Return (X, Y) of the center of cell containing provided text 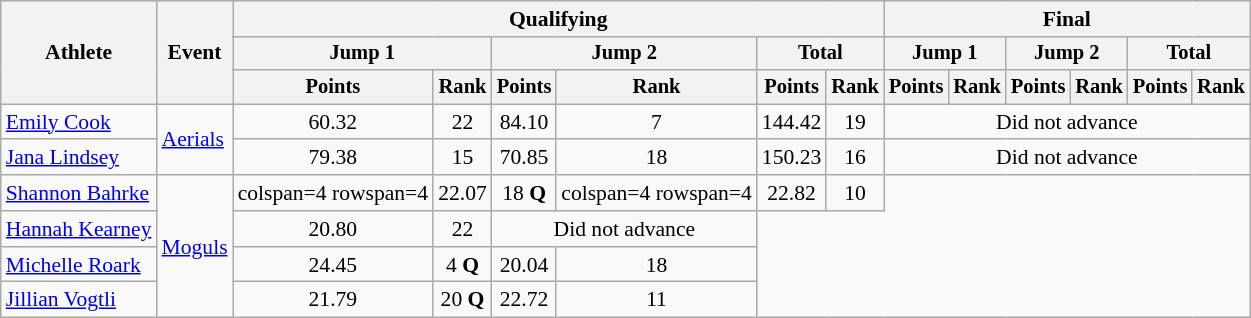
84.10 (524, 122)
22.07 (462, 193)
Athlete (79, 52)
79.38 (334, 158)
22.72 (524, 300)
150.23 (792, 158)
22.82 (792, 193)
70.85 (524, 158)
Shannon Bahrke (79, 193)
Qualifying (558, 19)
15 (462, 158)
Jana Lindsey (79, 158)
7 (656, 122)
Jillian Vogtli (79, 300)
18 Q (524, 193)
144.42 (792, 122)
Hannah Kearney (79, 229)
20.04 (524, 265)
Final (1067, 19)
24.45 (334, 265)
20.80 (334, 229)
Aerials (195, 140)
Michelle Roark (79, 265)
Event (195, 52)
21.79 (334, 300)
16 (855, 158)
Emily Cook (79, 122)
10 (855, 193)
11 (656, 300)
Moguls (195, 246)
4 Q (462, 265)
60.32 (334, 122)
19 (855, 122)
20 Q (462, 300)
